Identify which cell holds the provided text, then report its (X, Y) central coordinate. 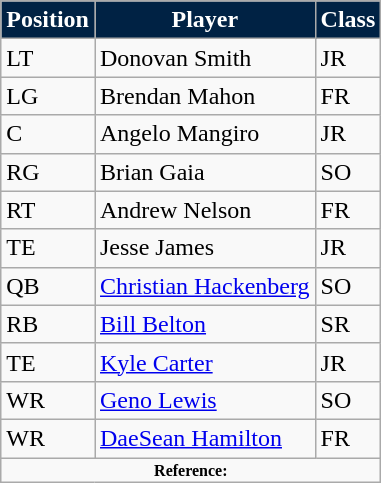
Position (48, 20)
RG (48, 172)
QB (48, 286)
Brian Gaia (204, 172)
Christian Hackenberg (204, 286)
C (48, 134)
Bill Belton (204, 324)
Brendan Mahon (204, 96)
Donovan Smith (204, 58)
Kyle Carter (204, 362)
DaeSean Hamilton (204, 438)
LT (48, 58)
LG (48, 96)
Andrew Nelson (204, 210)
Reference: (191, 470)
Geno Lewis (204, 400)
Class (348, 20)
RT (48, 210)
Angelo Mangiro (204, 134)
RB (48, 324)
SR (348, 324)
Player (204, 20)
Jesse James (204, 248)
